Output the (x, y) coordinate of the center of the cell containing the given text.  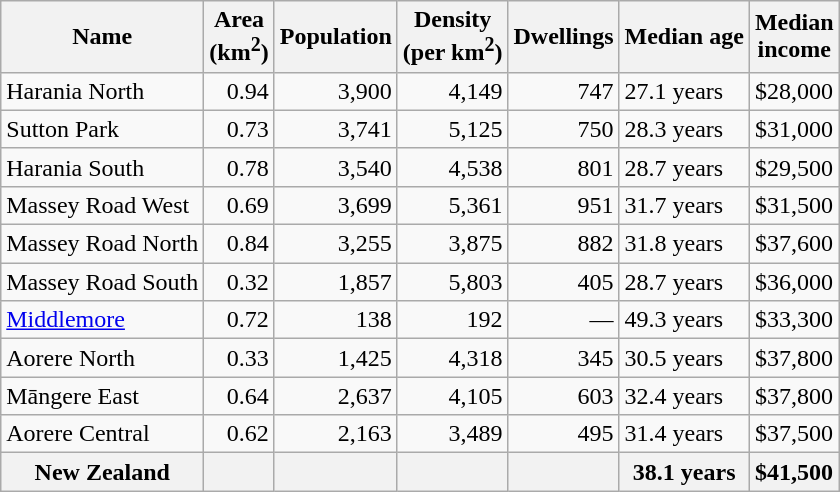
Medianincome (794, 37)
Harania North (102, 91)
Median age (684, 37)
49.3 years (684, 320)
30.5 years (684, 358)
192 (452, 320)
3,900 (336, 91)
3,741 (336, 129)
882 (564, 244)
0.78 (239, 167)
750 (564, 129)
New Zealand (102, 472)
5,125 (452, 129)
$31,500 (794, 205)
Middlemore (102, 320)
Population (336, 37)
Māngere East (102, 396)
31.8 years (684, 244)
138 (336, 320)
32.4 years (684, 396)
405 (564, 282)
$36,000 (794, 282)
$28,000 (794, 91)
$41,500 (794, 472)
4,149 (452, 91)
$37,500 (794, 434)
4,538 (452, 167)
Area(km2) (239, 37)
0.69 (239, 205)
$37,600 (794, 244)
1,425 (336, 358)
0.72 (239, 320)
Dwellings (564, 37)
603 (564, 396)
0.84 (239, 244)
$33,300 (794, 320)
345 (564, 358)
495 (564, 434)
2,637 (336, 396)
Aorere North (102, 358)
$29,500 (794, 167)
31.4 years (684, 434)
3,489 (452, 434)
38.1 years (684, 472)
2,163 (336, 434)
1,857 (336, 282)
Sutton Park (102, 129)
Massey Road North (102, 244)
3,875 (452, 244)
4,318 (452, 358)
$31,000 (794, 129)
747 (564, 91)
4,105 (452, 396)
27.1 years (684, 91)
0.94 (239, 91)
28.3 years (684, 129)
Massey Road South (102, 282)
0.62 (239, 434)
31.7 years (684, 205)
5,803 (452, 282)
0.73 (239, 129)
Aorere Central (102, 434)
Massey Road West (102, 205)
3,699 (336, 205)
801 (564, 167)
0.64 (239, 396)
Name (102, 37)
951 (564, 205)
0.32 (239, 282)
— (564, 320)
Harania South (102, 167)
0.33 (239, 358)
3,540 (336, 167)
3,255 (336, 244)
5,361 (452, 205)
Density(per km2) (452, 37)
